Return (x, y) of the center of cell containing provided text 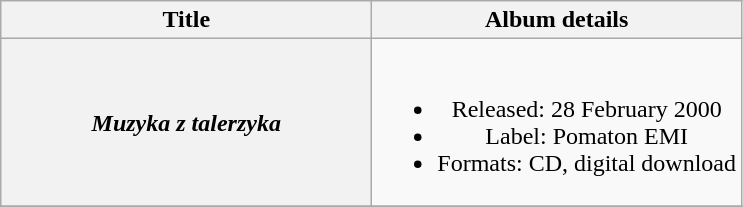
Released: 28 February 2000Label: Pomaton EMIFormats: CD, digital download (557, 122)
Muzyka z talerzyka (186, 122)
Album details (557, 20)
Title (186, 20)
